From the cell containing the given text, extract its center point as (x, y) coordinate. 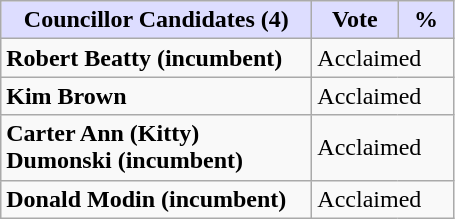
% (426, 20)
Donald Modin (incumbent) (156, 199)
Carter Ann (Kitty) Dumonski (incumbent) (156, 148)
Kim Brown (156, 96)
Vote (355, 20)
Robert Beatty (incumbent) (156, 58)
Councillor Candidates (4) (156, 20)
